Identify which cell holds the provided text, then report its [x, y] central coordinate. 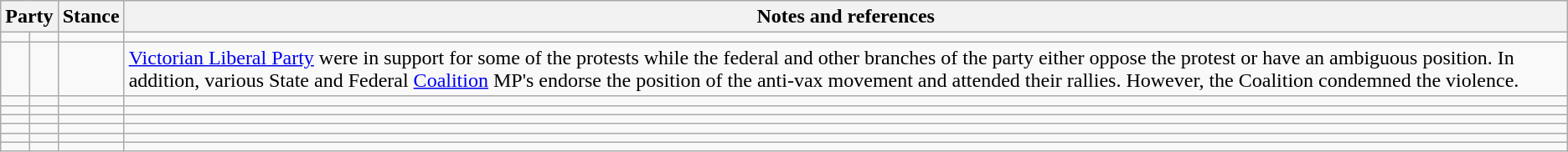
Stance [90, 17]
Party [29, 17]
Notes and references [846, 17]
